For the text-containing cell, return its midpoint in [x, y] coordinate format. 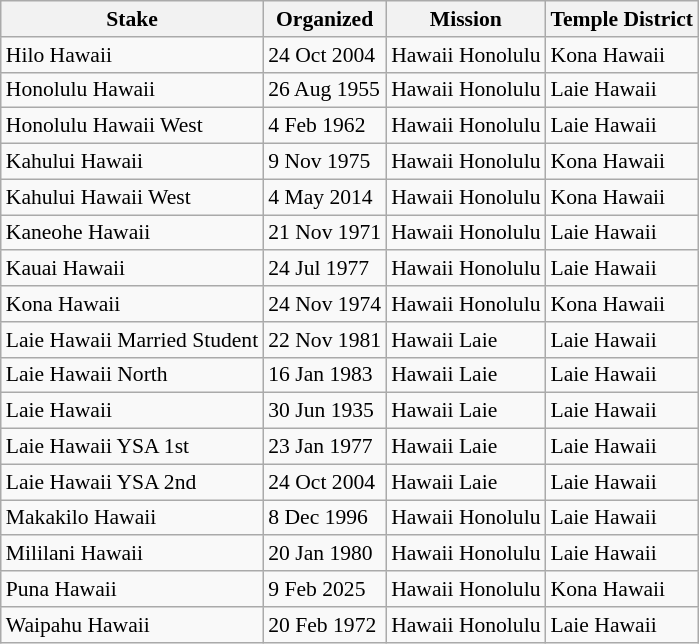
Laie Hawaii YSA 1st [132, 447]
20 Feb 1972 [324, 625]
26 Aug 1955 [324, 90]
Laie Hawaii Married Student [132, 340]
9 Nov 1975 [324, 162]
Stake [132, 19]
4 Feb 1962 [324, 126]
22 Nov 1981 [324, 340]
Makakilo Hawaii [132, 518]
24 Jul 1977 [324, 269]
21 Nov 1971 [324, 233]
23 Jan 1977 [324, 447]
Kaneohe Hawaii [132, 233]
Mililani Hawaii [132, 554]
16 Jan 1983 [324, 375]
Honolulu Hawaii [132, 90]
4 May 2014 [324, 197]
8 Dec 1996 [324, 518]
Laie Hawaii North [132, 375]
Kahului Hawaii [132, 162]
Hilo Hawaii [132, 55]
24 Nov 1974 [324, 304]
Puna Hawaii [132, 589]
Honolulu Hawaii West [132, 126]
30 Jun 1935 [324, 411]
Kahului Hawaii West [132, 197]
Laie Hawaii YSA 2nd [132, 482]
Waipahu Hawaii [132, 625]
Kauai Hawaii [132, 269]
20 Jan 1980 [324, 554]
9 Feb 2025 [324, 589]
Mission [466, 19]
Organized [324, 19]
Temple District [622, 19]
